Scan for the cell matching the given text and deliver its (X, Y) coordinate at center. 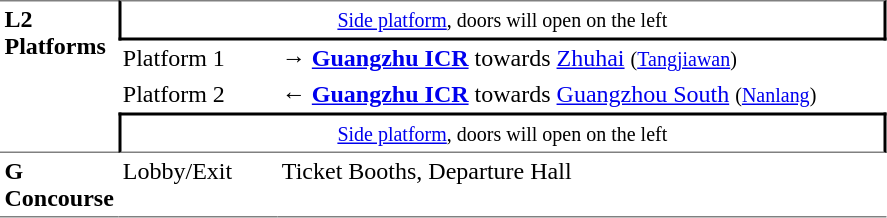
← Guangzhu ICR towards Guangzhou South (Nanlang) (582, 94)
L2Platforms (59, 76)
Platform 2 (198, 94)
Ticket Booths, Departure Hall (582, 185)
Lobby/Exit (198, 185)
GConcourse (59, 185)
→ Guangzhu ICR towards Zhuhai (Tangjiawan) (582, 58)
Platform 1 (198, 58)
